Return [x, y] of the center of cell containing provided text 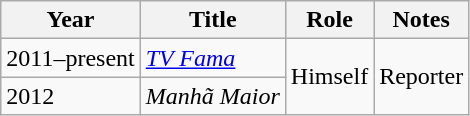
Himself [329, 77]
Role [329, 20]
Title [212, 20]
2012 [70, 96]
Reporter [422, 77]
2011–present [70, 58]
Notes [422, 20]
Manhã Maior [212, 96]
Year [70, 20]
TV Fama [212, 58]
